From the cell containing the given text, extract its center point as [x, y] coordinate. 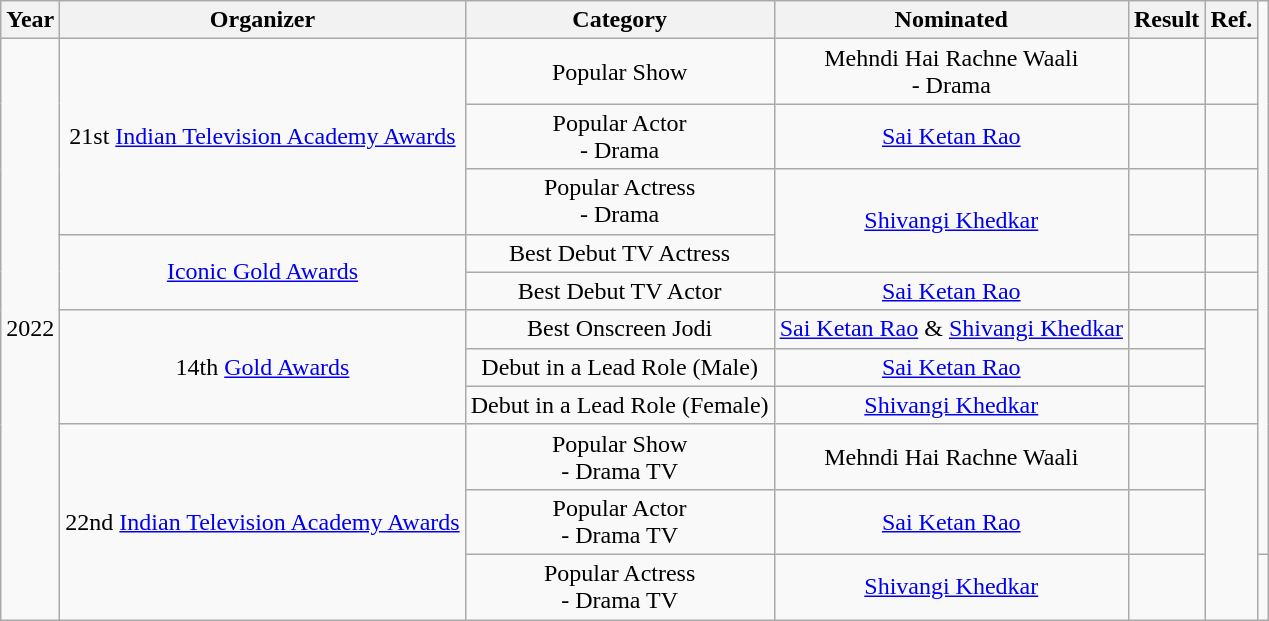
Mehndi Hai Rachne Waali [951, 456]
Result [1166, 20]
14th Gold Awards [262, 367]
Nominated [951, 20]
Popular Actor- Drama TV [620, 522]
Popular Show [620, 72]
Best Onscreen Jodi [620, 329]
Iconic Gold Awards [262, 272]
Debut in a Lead Role (Female) [620, 405]
Popular Show- Drama TV [620, 456]
2022 [30, 330]
Category [620, 20]
Organizer [262, 20]
Popular Actress- Drama TV [620, 586]
Best Debut TV Actor [620, 291]
Popular Actor- Drama [620, 136]
Debut in a Lead Role (Male) [620, 367]
Popular Actress- Drama [620, 202]
Mehndi Hai Rachne Waali- Drama [951, 72]
22nd Indian Television Academy Awards [262, 522]
Sai Ketan Rao & Shivangi Khedkar [951, 329]
Ref. [1232, 20]
21st Indian Television Academy Awards [262, 136]
Best Debut TV Actress [620, 253]
Year [30, 20]
